Find where the given text appears and provide that cell's center as [x, y] coordinate. 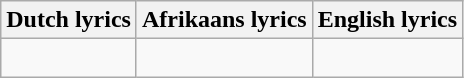
Dutch lyrics [69, 20]
Afrikaans lyrics [224, 20]
English lyrics [387, 20]
